Extract the (X, Y) coordinate from the center of the cell holding the provided text.  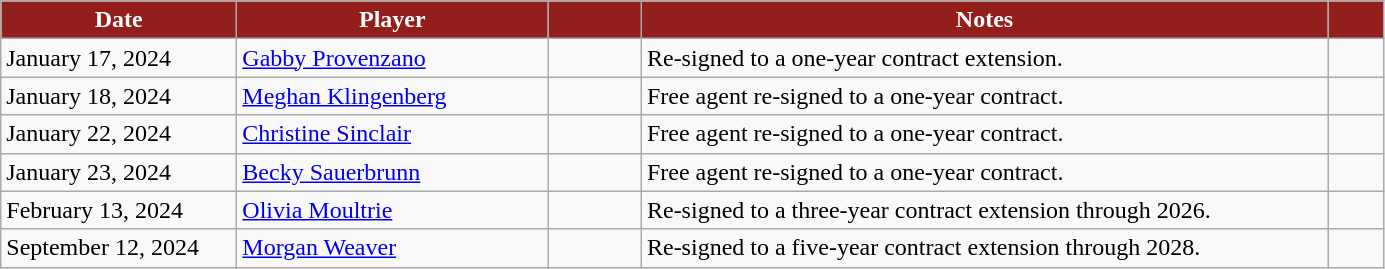
Date (119, 20)
Notes (984, 20)
Re-signed to a five-year contract extension through 2028. (984, 248)
January 18, 2024 (119, 96)
January 17, 2024 (119, 58)
September 12, 2024 (119, 248)
Re-signed to a one-year contract extension. (984, 58)
January 22, 2024 (119, 134)
Olivia Moultrie (392, 210)
Becky Sauerbrunn (392, 172)
Player (392, 20)
Gabby Provenzano (392, 58)
January 23, 2024 (119, 172)
Re-signed to a three-year contract extension through 2026. (984, 210)
Morgan Weaver (392, 248)
February 13, 2024 (119, 210)
Christine Sinclair (392, 134)
Meghan Klingenberg (392, 96)
